Return [X, Y] of the center of cell containing provided text 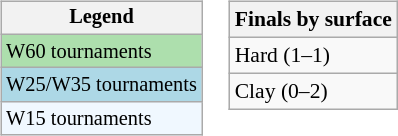
W25/W35 tournaments [102, 85]
W15 tournaments [102, 119]
Legend [102, 18]
Clay (0–2) [314, 91]
Finals by surface [314, 20]
W60 tournaments [102, 51]
Hard (1–1) [314, 55]
